Detect which cell encompasses the target text, then output its (x, y) center coordinate. 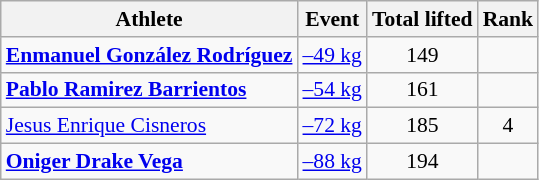
Enmanuel González Rodríguez (150, 55)
–54 kg (332, 90)
Event (332, 19)
Total lifted (422, 19)
–72 kg (332, 126)
185 (422, 126)
149 (422, 55)
194 (422, 162)
4 (508, 126)
161 (422, 90)
Oniger Drake Vega (150, 162)
–49 kg (332, 55)
Athlete (150, 19)
–88 kg (332, 162)
Jesus Enrique Cisneros (150, 126)
Pablo Ramirez Barrientos (150, 90)
Rank (508, 19)
